Locate the cell with the specified text and output its [X, Y] center coordinate. 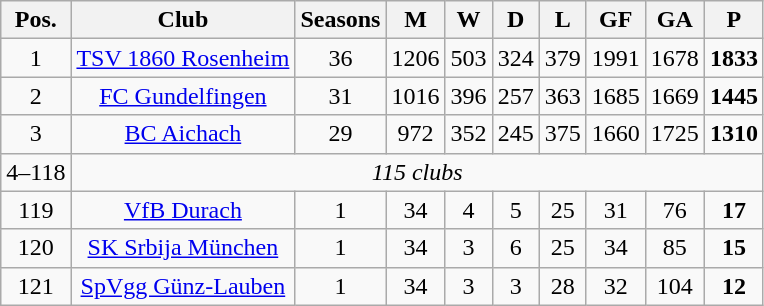
Club [183, 20]
245 [516, 134]
115 clubs [418, 172]
121 [36, 286]
6 [516, 248]
1991 [616, 58]
SpVgg Günz-Lauben [183, 286]
324 [516, 58]
32 [616, 286]
36 [340, 58]
17 [734, 210]
BC Aichach [183, 134]
396 [468, 96]
GA [674, 20]
VfB Durach [183, 210]
D [516, 20]
1833 [734, 58]
2 [36, 96]
5 [516, 210]
28 [562, 286]
1660 [616, 134]
503 [468, 58]
375 [562, 134]
M [416, 20]
972 [416, 134]
29 [340, 134]
1685 [616, 96]
12 [734, 286]
SK Srbija München [183, 248]
1725 [674, 134]
76 [674, 210]
L [562, 20]
352 [468, 134]
85 [674, 248]
Seasons [340, 20]
15 [734, 248]
257 [516, 96]
1206 [416, 58]
GF [616, 20]
1445 [734, 96]
4–118 [36, 172]
104 [674, 286]
1016 [416, 96]
1310 [734, 134]
120 [36, 248]
1678 [674, 58]
363 [562, 96]
119 [36, 210]
FC Gundelfingen [183, 96]
TSV 1860 Rosenheim [183, 58]
379 [562, 58]
4 [468, 210]
1669 [674, 96]
Pos. [36, 20]
W [468, 20]
P [734, 20]
